Detect which cell encompasses the target text, then output its (x, y) center coordinate. 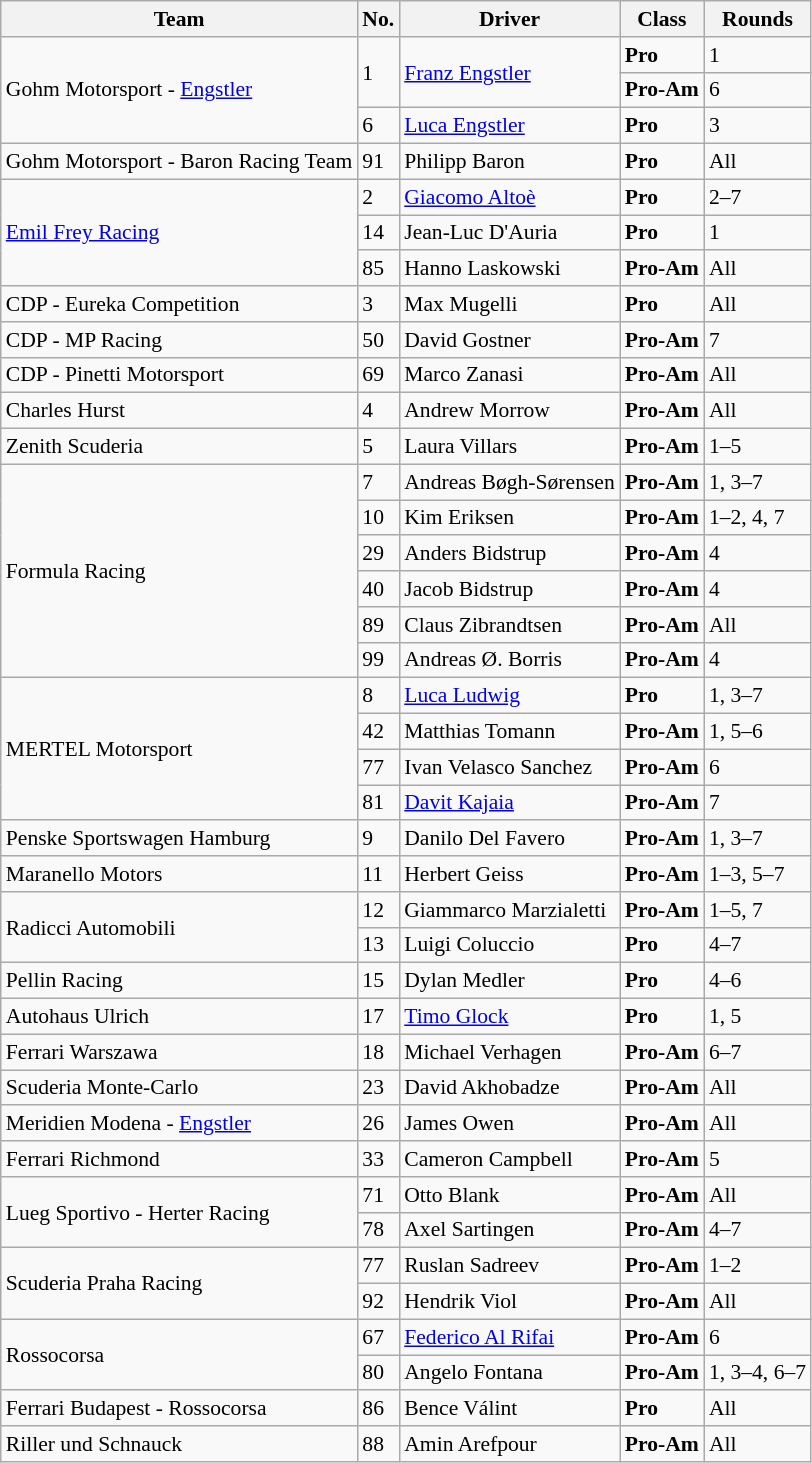
Scuderia Praha Racing (180, 1284)
Andreas Bøgh-Sørensen (510, 482)
Marco Zanasi (510, 375)
Rounds (758, 19)
Driver (510, 19)
CDP - Eureka Competition (180, 304)
Formula Racing (180, 571)
14 (378, 233)
29 (378, 554)
Kim Eriksen (510, 518)
11 (378, 874)
Luca Ludwig (510, 696)
Bence Válint (510, 1409)
Luca Engstler (510, 126)
Hendrik Viol (510, 1302)
69 (378, 375)
99 (378, 660)
Pellin Racing (180, 981)
91 (378, 162)
78 (378, 1230)
92 (378, 1302)
13 (378, 945)
9 (378, 839)
Ferrari Warszawa (180, 1052)
Federico Al Rifai (510, 1337)
Charles Hurst (180, 411)
2 (378, 197)
67 (378, 1337)
Ferrari Richmond (180, 1159)
Meridien Modena - Engstler (180, 1124)
Dylan Medler (510, 981)
23 (378, 1088)
Axel Sartingen (510, 1230)
Philipp Baron (510, 162)
10 (378, 518)
Herbert Geiss (510, 874)
1, 5–6 (758, 732)
CDP - MP Racing (180, 340)
Ruslan Sadreev (510, 1266)
Gohm Motorsport - Engstler (180, 90)
Giacomo Altoè (510, 197)
Emil Frey Racing (180, 232)
1–2 (758, 1266)
Andrew Morrow (510, 411)
Timo Glock (510, 1017)
MERTEL Motorsport (180, 749)
18 (378, 1052)
No. (378, 19)
81 (378, 803)
Cameron Campbell (510, 1159)
26 (378, 1124)
Scuderia Monte-Carlo (180, 1088)
Jacob Bidstrup (510, 589)
71 (378, 1195)
Lueg Sportivo - Herter Racing (180, 1212)
4–6 (758, 981)
David Gostner (510, 340)
1–3, 5–7 (758, 874)
CDP - Pinetti Motorsport (180, 375)
Otto Blank (510, 1195)
Andreas Ø. Borris (510, 660)
1, 3–4, 6–7 (758, 1373)
Michael Verhagen (510, 1052)
15 (378, 981)
Team (180, 19)
1, 5 (758, 1017)
80 (378, 1373)
Matthias Tomann (510, 732)
Ferrari Budapest - Rossocorsa (180, 1409)
Luigi Coluccio (510, 945)
Penske Sportswagen Hamburg (180, 839)
1–2, 4, 7 (758, 518)
Radicci Automobili (180, 928)
Anders Bidstrup (510, 554)
88 (378, 1444)
Laura Villars (510, 447)
Amin Arefpour (510, 1444)
Claus Zibrandtsen (510, 625)
Angelo Fontana (510, 1373)
Autohaus Ulrich (180, 1017)
Ivan Velasco Sanchez (510, 767)
David Akhobadze (510, 1088)
40 (378, 589)
42 (378, 732)
Rossocorsa (180, 1354)
8 (378, 696)
1–5, 7 (758, 910)
Jean-Luc D'Auria (510, 233)
12 (378, 910)
1–5 (758, 447)
17 (378, 1017)
Giammarco Marzialetti (510, 910)
James Owen (510, 1124)
Hanno Laskowski (510, 269)
6–7 (758, 1052)
86 (378, 1409)
Riller und Schnauck (180, 1444)
Class (662, 19)
Zenith Scuderia (180, 447)
85 (378, 269)
Gohm Motorsport - Baron Racing Team (180, 162)
Davit Kajaia (510, 803)
Max Mugelli (510, 304)
Franz Engstler (510, 72)
Danilo Del Favero (510, 839)
89 (378, 625)
Maranello Motors (180, 874)
2–7 (758, 197)
50 (378, 340)
33 (378, 1159)
